Search for the cell housing the specified text and yield its (x, y) center coordinate. 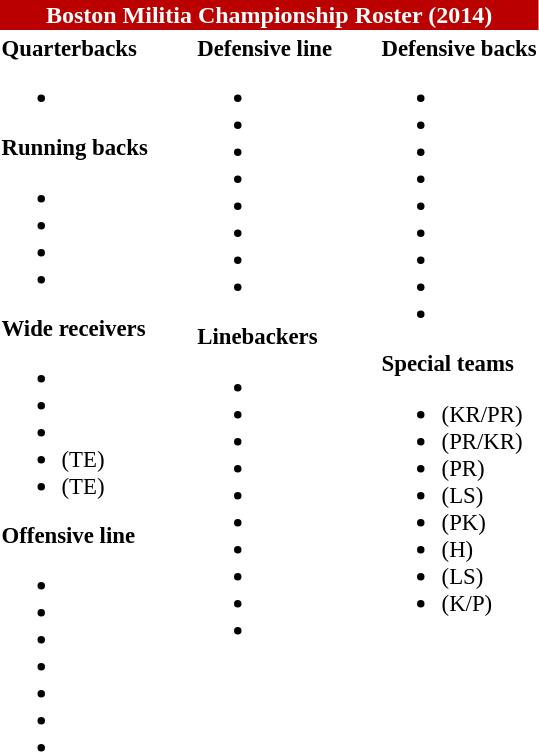
Boston Militia Championship Roster (2014) (269, 15)
